Search for the cell housing the specified text and yield its (X, Y) center coordinate. 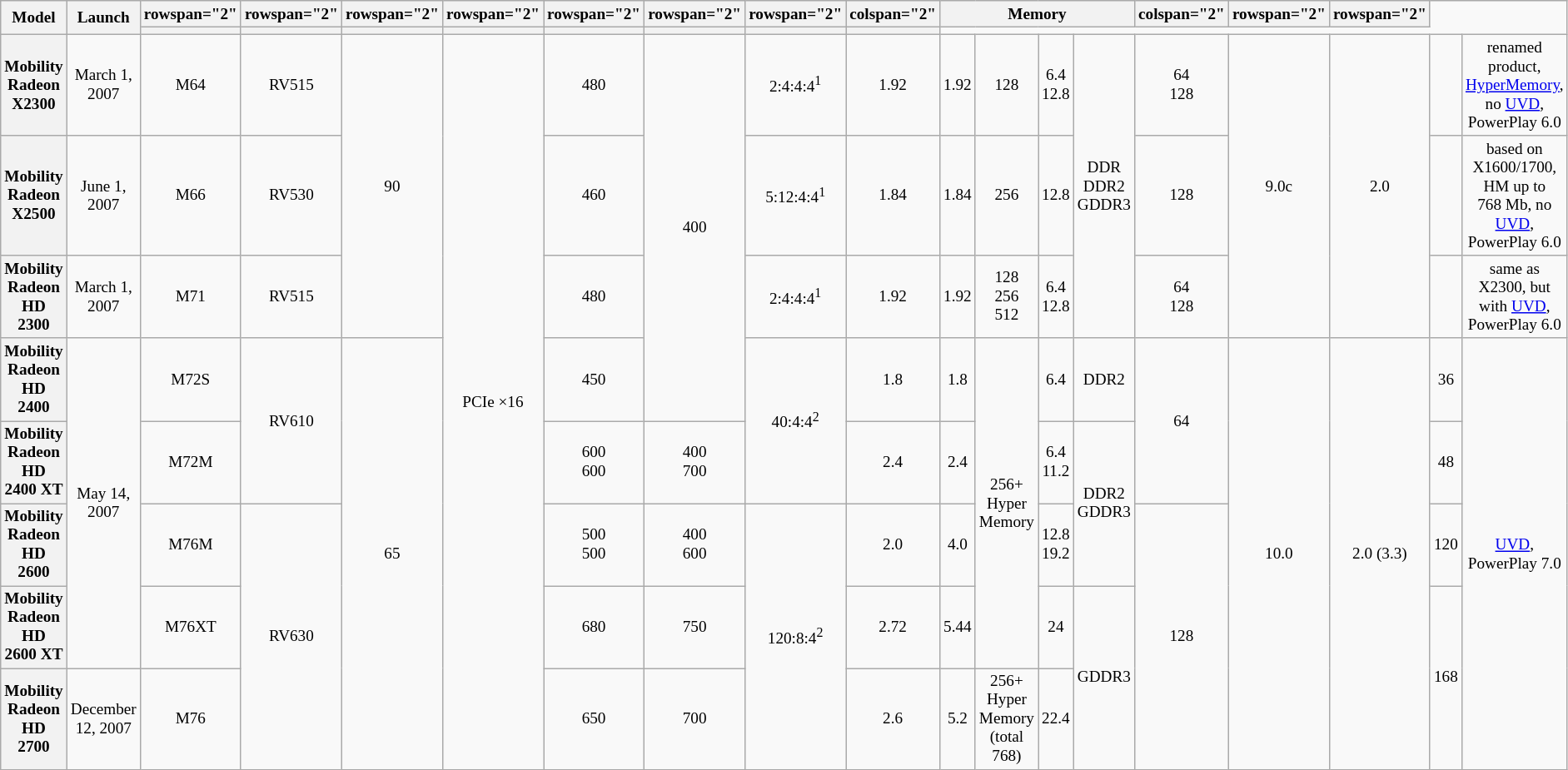
12.8 (1056, 196)
Launch (103, 18)
168 (1446, 678)
400600 (694, 544)
DDRDDR2GDDR3 (1104, 186)
128256512 (1006, 296)
May 14, 2007 (103, 503)
10.0 (1279, 554)
Mobility Radeon HD 2400 XT (34, 461)
2.72 (893, 628)
65 (391, 554)
renamed product, HyperMemory, no UVD, PowerPlay 6.0 (1514, 85)
256 (1006, 196)
2.6 (893, 719)
24 (1056, 628)
PCIe ×16 (493, 401)
12.819.2 (1056, 544)
Mobility Radeon X2300 (34, 85)
2.0 (3.3) (1379, 554)
600600 (593, 461)
22.4 (1056, 719)
M76 (190, 719)
256+ Hyper Memory (1006, 503)
M76XT (190, 628)
DDR2 (1104, 380)
650 (593, 719)
120 (1446, 544)
48 (1446, 461)
RV610 (291, 420)
6.4 (1056, 380)
Memory (1038, 14)
9.0c (1279, 186)
700 (694, 719)
Mobility Radeon X2500 (34, 196)
M71 (190, 296)
36 (1446, 380)
M64 (190, 85)
Mobility Radeon HD 2300 (34, 296)
120:8:42 (796, 637)
June 1, 2007 (103, 196)
DDR2GDDR3 (1104, 503)
M72S (190, 380)
UVD, PowerPlay 7.0 (1514, 554)
RV630 (291, 637)
500500 (593, 544)
5.44 (958, 628)
750 (694, 628)
400700 (694, 461)
same as X2300, but with UVD, PowerPlay 6.0 (1514, 296)
400 (694, 227)
based on X1600/1700, HM up to 768 Mb, no UVD, PowerPlay 6.0 (1514, 196)
M76M (190, 544)
6.411.2 (1056, 461)
680 (593, 628)
Mobility Radeon HD 2400 (34, 380)
5.2 (958, 719)
256+ Hyper Memory (total 768) (1006, 719)
Mobility Radeon HD 2600 (34, 544)
RV530 (291, 196)
M66 (190, 196)
450 (593, 380)
5:12:4:41 (796, 196)
GDDR3 (1104, 678)
December 12, 2007 (103, 719)
Mobility Radeon HD 2700 (34, 719)
4.0 (958, 544)
Model (34, 18)
64 (1181, 420)
M72M (190, 461)
90 (391, 186)
460 (593, 196)
40:4:42 (796, 420)
Mobility Radeon HD 2600 XT (34, 628)
